Pinpoint the cell where the given text exists, returning its (x, y) midpoint coordinate. 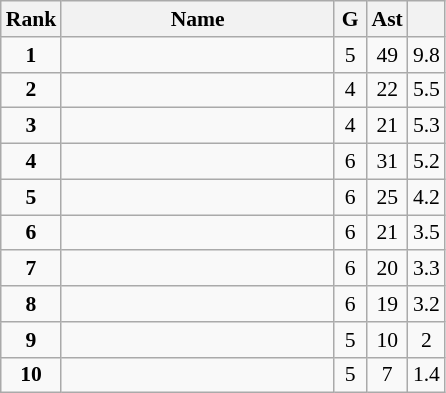
1.4 (426, 375)
5.2 (426, 162)
9 (32, 340)
31 (388, 162)
22 (388, 90)
3.3 (426, 269)
49 (388, 55)
3.5 (426, 233)
4.2 (426, 197)
5.3 (426, 126)
8 (32, 304)
Ast (388, 19)
25 (388, 197)
20 (388, 269)
Rank (32, 19)
3.2 (426, 304)
1 (32, 55)
3 (32, 126)
19 (388, 304)
9.8 (426, 55)
G (350, 19)
Name (198, 19)
5.5 (426, 90)
